Pinpoint the cell where the given text exists, returning its (X, Y) midpoint coordinate. 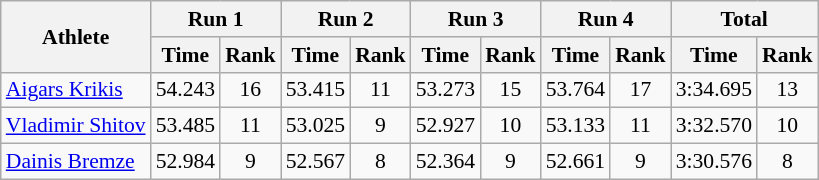
Dainis Bremze (76, 162)
53.025 (316, 126)
52.364 (446, 162)
Run 3 (476, 19)
Vladimir Shitov (76, 126)
52.927 (446, 126)
Total (744, 19)
17 (640, 90)
3:34.695 (714, 90)
Athlete (76, 36)
15 (510, 90)
3:30.576 (714, 162)
16 (250, 90)
13 (788, 90)
Run 1 (216, 19)
Run 2 (346, 19)
53.764 (576, 90)
52.661 (576, 162)
53.415 (316, 90)
52.984 (186, 162)
Aigars Krikis (76, 90)
54.243 (186, 90)
53.485 (186, 126)
3:32.570 (714, 126)
53.133 (576, 126)
53.273 (446, 90)
Run 4 (606, 19)
52.567 (316, 162)
